Pinpoint the cell where the given text exists, returning its [x, y] midpoint coordinate. 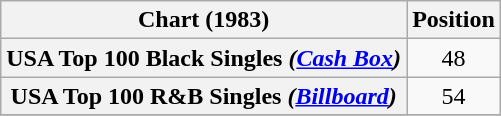
54 [454, 96]
USA Top 100 R&B Singles (Billboard) [204, 96]
Chart (1983) [204, 20]
Position [454, 20]
48 [454, 58]
USA Top 100 Black Singles (Cash Box) [204, 58]
